Provide the (X, Y) coordinate of the cell's center where the given text is located.  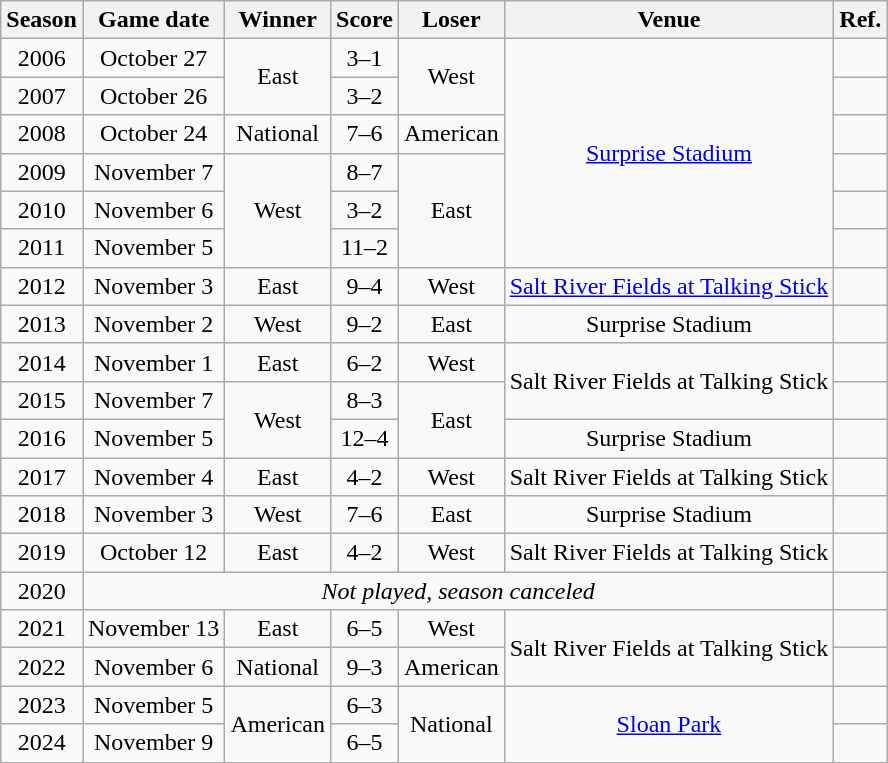
November 1 (153, 362)
Score (365, 20)
12–4 (365, 438)
2014 (42, 362)
2009 (42, 172)
2019 (42, 553)
Game date (153, 20)
2013 (42, 324)
November 9 (153, 743)
Not played, season canceled (458, 591)
2020 (42, 591)
8–3 (365, 400)
Ref. (860, 20)
3–1 (365, 58)
2023 (42, 705)
Sloan Park (669, 724)
2007 (42, 96)
8–7 (365, 172)
2008 (42, 134)
Loser (451, 20)
October 27 (153, 58)
2022 (42, 667)
2006 (42, 58)
Venue (669, 20)
2021 (42, 629)
October 12 (153, 553)
November 4 (153, 477)
2017 (42, 477)
November 13 (153, 629)
9–3 (365, 667)
2010 (42, 210)
October 26 (153, 96)
6–3 (365, 705)
2018 (42, 515)
6–2 (365, 362)
2015 (42, 400)
9–2 (365, 324)
Season (42, 20)
2016 (42, 438)
2012 (42, 286)
11–2 (365, 248)
2011 (42, 248)
9–4 (365, 286)
Winner (278, 20)
October 24 (153, 134)
November 2 (153, 324)
2024 (42, 743)
